For the text-containing cell, return its midpoint in (X, Y) coordinate format. 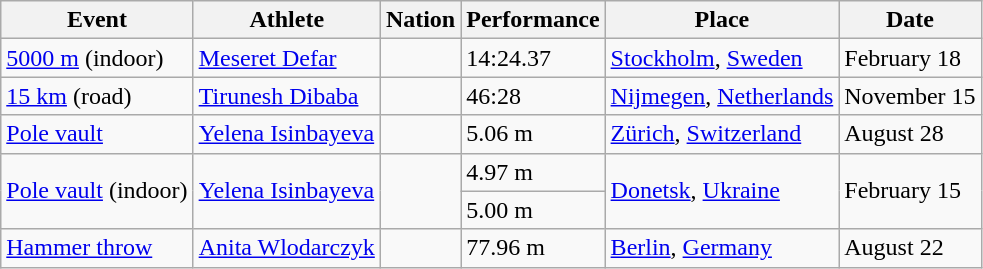
Meseret Defar (286, 58)
Performance (533, 20)
14:24.37 (533, 58)
Nijmegen, Netherlands (722, 96)
February 15 (910, 191)
15 km (road) (97, 96)
February 18 (910, 58)
4.97 m (533, 172)
August 22 (910, 248)
Pole vault (97, 134)
77.96 m (533, 248)
Pole vault (indoor) (97, 191)
Event (97, 20)
Zürich, Switzerland (722, 134)
Place (722, 20)
November 15 (910, 96)
Hammer throw (97, 248)
August 28 (910, 134)
Anita Wlodarczyk (286, 248)
46:28 (533, 96)
Nation (420, 20)
Tirunesh Dibaba (286, 96)
Donetsk, Ukraine (722, 191)
Date (910, 20)
5.00 m (533, 210)
Berlin, Germany (722, 248)
5.06 m (533, 134)
Stockholm, Sweden (722, 58)
5000 m (indoor) (97, 58)
Athlete (286, 20)
